Search for the cell housing the specified text and yield its [x, y] center coordinate. 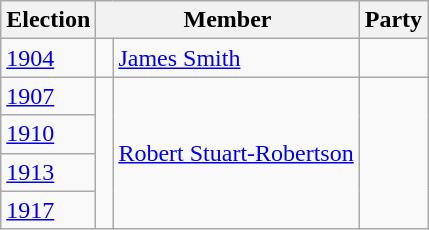
Election [48, 20]
Party [393, 20]
1907 [48, 96]
Member [228, 20]
1904 [48, 58]
1917 [48, 210]
James Smith [236, 58]
Robert Stuart-Robertson [236, 153]
1910 [48, 134]
1913 [48, 172]
